Capture the cell that displays the provided text and extract its [X, Y] central coordinate. 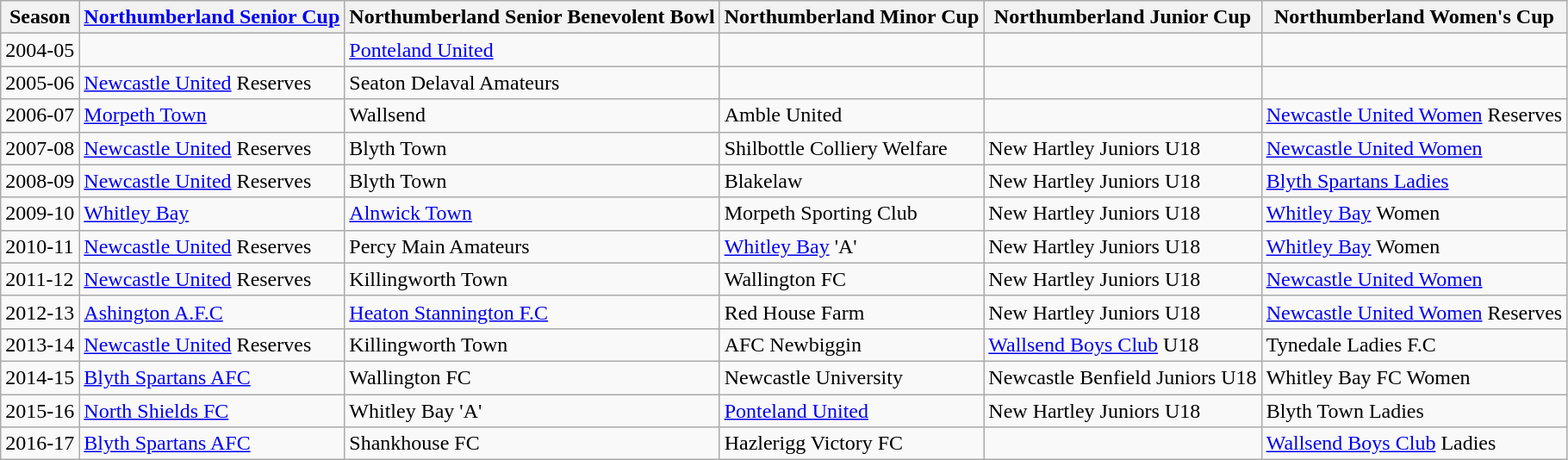
2013-14 [40, 345]
2006-07 [40, 115]
Heaton Stannington F.C [532, 312]
Ashington A.F.C [212, 312]
Shankhouse FC [532, 444]
Northumberland Senior Cup [212, 17]
Newcastle University [851, 377]
Amble United [851, 115]
2011-12 [40, 279]
2015-16 [40, 411]
Tynedale Ladies F.C [1415, 345]
Newcastle Benfield Juniors U18 [1123, 377]
Wallsend [532, 115]
Blyth Spartans Ladies [1415, 181]
Seaton Delaval Amateurs [532, 83]
Northumberland Women's Cup [1415, 17]
2009-10 [40, 214]
2005-06 [40, 83]
2007-08 [40, 148]
Northumberland Senior Benevolent Bowl [532, 17]
AFC Newbiggin [851, 345]
Wallsend Boys Club Ladies [1415, 444]
Blakelaw [851, 181]
2014-15 [40, 377]
Northumberland Junior Cup [1123, 17]
Shilbottle Colliery Welfare [851, 148]
Hazlerigg Victory FC [851, 444]
2016-17 [40, 444]
2008-09 [40, 181]
Alnwick Town [532, 214]
Whitley Bay [212, 214]
Red House Farm [851, 312]
Wallsend Boys Club U18 [1123, 345]
Whitley Bay FC Women [1415, 377]
Northumberland Minor Cup [851, 17]
Morpeth Town [212, 115]
Morpeth Sporting Club [851, 214]
Blyth Town Ladies [1415, 411]
North Shields FC [212, 411]
2012-13 [40, 312]
2010-11 [40, 246]
2004-05 [40, 50]
Percy Main Amateurs [532, 246]
Season [40, 17]
